Identify which cell holds the provided text, then report its (x, y) central coordinate. 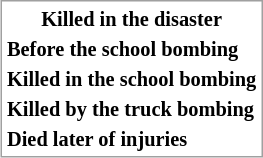
Killed in the school bombing (131, 78)
Before the school bombing (131, 48)
Died later of injuries (131, 138)
Killed in the disaster (131, 18)
Killed by the truck bombing (131, 108)
